Return the [X, Y] coordinate for the center point of the cell that contains the specified text.  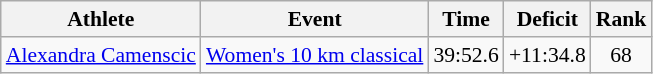
39:52.6 [466, 55]
Athlete [101, 19]
Deficit [548, 19]
Rank [622, 19]
68 [622, 55]
+11:34.8 [548, 55]
Time [466, 19]
Alexandra Camenscic [101, 55]
Event [315, 19]
Women's 10 km classical [315, 55]
